Return the [x, y] coordinate for the center point of the cell that contains the specified text.  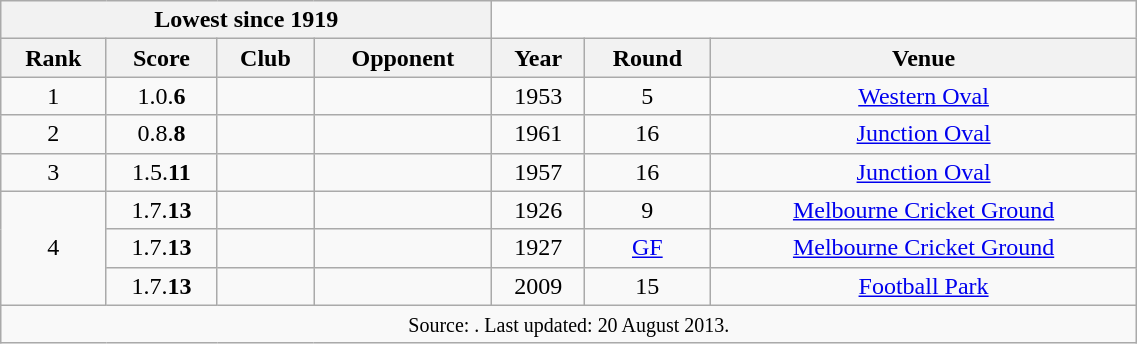
Lowest since 1919 [246, 20]
1.0.6 [162, 96]
Score [162, 58]
5 [647, 96]
4 [54, 248]
1927 [538, 248]
3 [54, 172]
1926 [538, 210]
Year [538, 58]
1 [54, 96]
1961 [538, 134]
Western Oval [924, 96]
15 [647, 286]
1953 [538, 96]
1957 [538, 172]
GF [647, 248]
9 [647, 210]
Rank [54, 58]
Opponent [403, 58]
0.8.8 [162, 134]
Venue [924, 58]
1.5.11 [162, 172]
Club [266, 58]
Round [647, 58]
Football Park [924, 286]
2 [54, 134]
Source: . Last updated: 20 August 2013. [569, 324]
2009 [538, 286]
